Identify which cell holds the provided text, then report its [x, y] central coordinate. 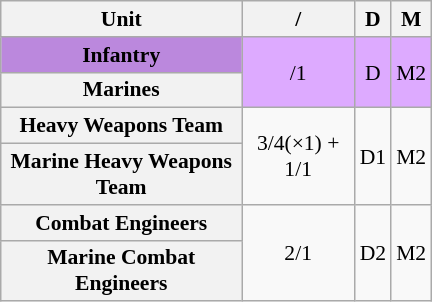
2/1 [298, 254]
Unit [122, 19]
Marines [122, 90]
D2 [374, 254]
D1 [374, 156]
/1 [298, 72]
Heavy Weapons Team [122, 126]
3/4(×1) + 1/1 [298, 156]
Marine Combat Engineers [122, 270]
Marine Heavy Weapons Team [122, 174]
M [411, 19]
Combat Engineers [122, 223]
Infantry [122, 55]
/ [298, 19]
